Detect which cell encompasses the target text, then output its (x, y) center coordinate. 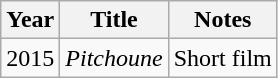
Short film (222, 58)
Title (114, 20)
Notes (222, 20)
2015 (30, 58)
Pitchoune (114, 58)
Year (30, 20)
